For the text-containing cell, return its midpoint in (X, Y) coordinate format. 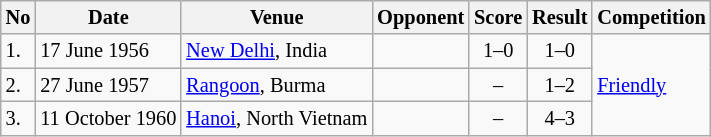
No (18, 17)
Score (498, 17)
4–3 (560, 118)
Friendly (651, 84)
3. (18, 118)
1. (18, 51)
1–2 (560, 85)
New Delhi, India (276, 51)
11 October 1960 (108, 118)
Opponent (420, 17)
27 June 1957 (108, 85)
17 June 1956 (108, 51)
Result (560, 17)
Competition (651, 17)
Date (108, 17)
2. (18, 85)
Venue (276, 17)
Hanoi, North Vietnam (276, 118)
Rangoon, Burma (276, 85)
